Capture the cell that displays the provided text and extract its (x, y) central coordinate. 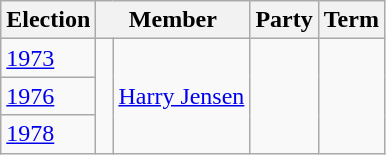
Party (284, 20)
Harry Jensen (182, 96)
1976 (48, 96)
1978 (48, 134)
Election (48, 20)
Member (173, 20)
Term (351, 20)
1973 (48, 58)
